Capture the cell that displays the provided text and extract its (X, Y) central coordinate. 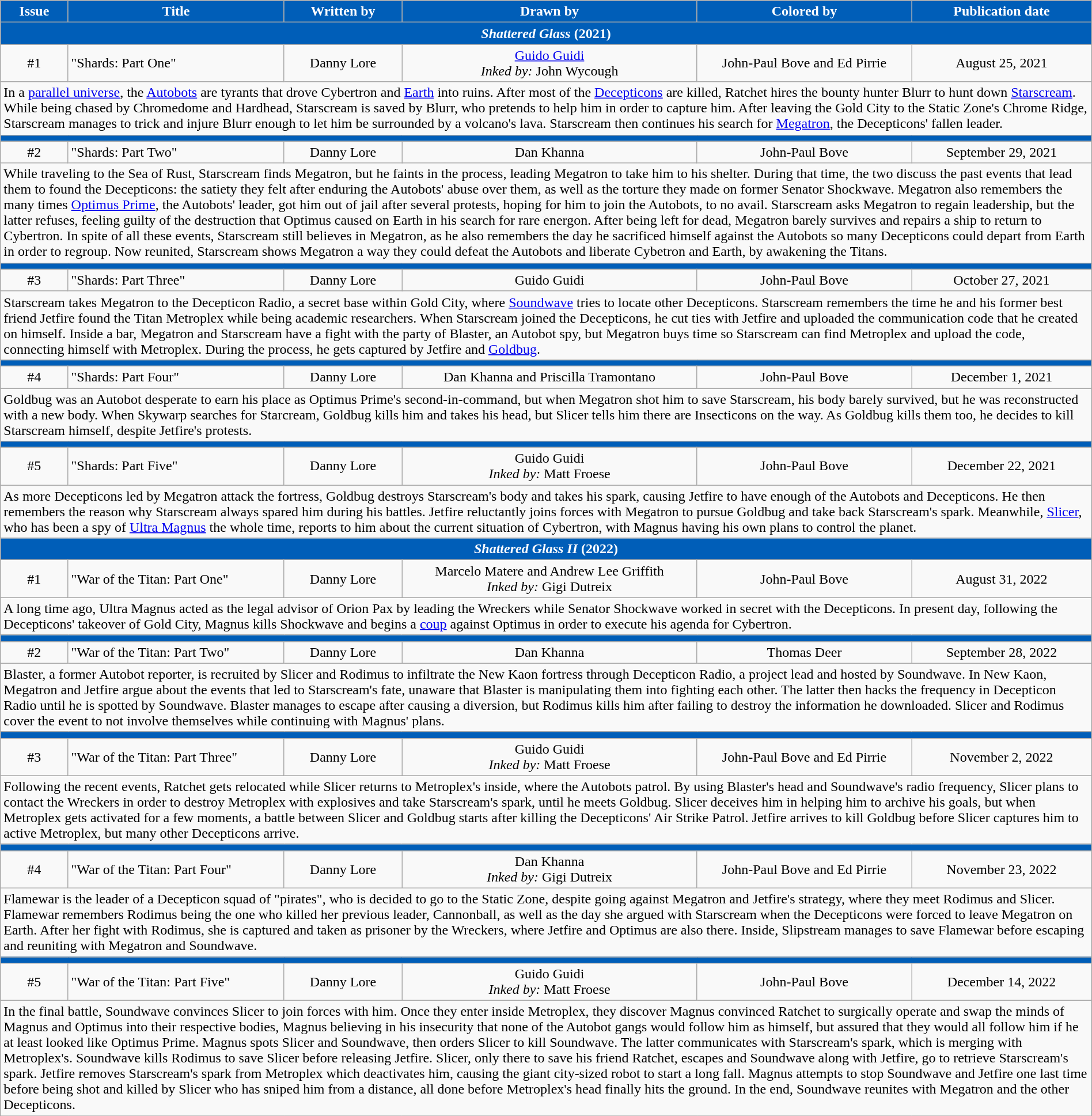
December 1, 2021 (1002, 377)
Guido Guidi (549, 280)
August 25, 2021 (1002, 63)
November 2, 2022 (1002, 757)
"War of the Titan: Part Three" (176, 757)
Shattered Glass (2021) (546, 33)
Dan KhannaInked by: Gigi Dutreix (549, 869)
Thomas Deer (804, 652)
Shattered Glass II (2022) (546, 549)
December 22, 2021 (1002, 467)
Publication date (1002, 12)
December 14, 2022 (1002, 982)
"War of the Titan: Part Five" (176, 982)
"War of the Titan: Part Four" (176, 869)
"Shards: Part Three" (176, 280)
"Shards: Part Four" (176, 377)
September 29, 2021 (1002, 152)
Issue (35, 12)
October 27, 2021 (1002, 280)
August 31, 2022 (1002, 578)
Marcelo Matere and Andrew Lee GriffithInked by: Gigi Dutreix (549, 578)
"Shards: Part One" (176, 63)
September 28, 2022 (1002, 652)
"War of the Titan: Part Two" (176, 652)
Guido GuidiInked by: John Wycough (549, 63)
"Shards: Part Two" (176, 152)
"War of the Titan: Part One" (176, 578)
Drawn by (549, 12)
Dan Khanna and Priscilla Tramontano (549, 377)
Colored by (804, 12)
Written by (343, 12)
"Shards: Part Five" (176, 467)
November 23, 2022 (1002, 869)
Title (176, 12)
